Return [X, Y] of the center of cell containing provided text 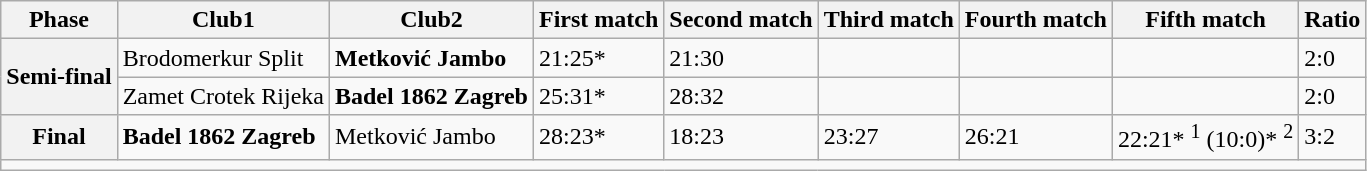
23:27 [888, 138]
22:21* 1 (10:0)* 2 [1205, 138]
Third match [888, 20]
28:23* [598, 138]
Fifth match [1205, 20]
Club2 [431, 20]
Zamet Crotek Rijeka [223, 96]
Ratio [1332, 20]
3:2 [1332, 138]
Fourth match [1036, 20]
18:23 [741, 138]
28:32 [741, 96]
21:30 [741, 58]
Semi-final [59, 77]
Brodomerkur Split [223, 58]
First match [598, 20]
25:31* [598, 96]
Phase [59, 20]
Second match [741, 20]
Club1 [223, 20]
21:25* [598, 58]
26:21 [1036, 138]
Final [59, 138]
